Identify which cell holds the provided text, then report its [x, y] central coordinate. 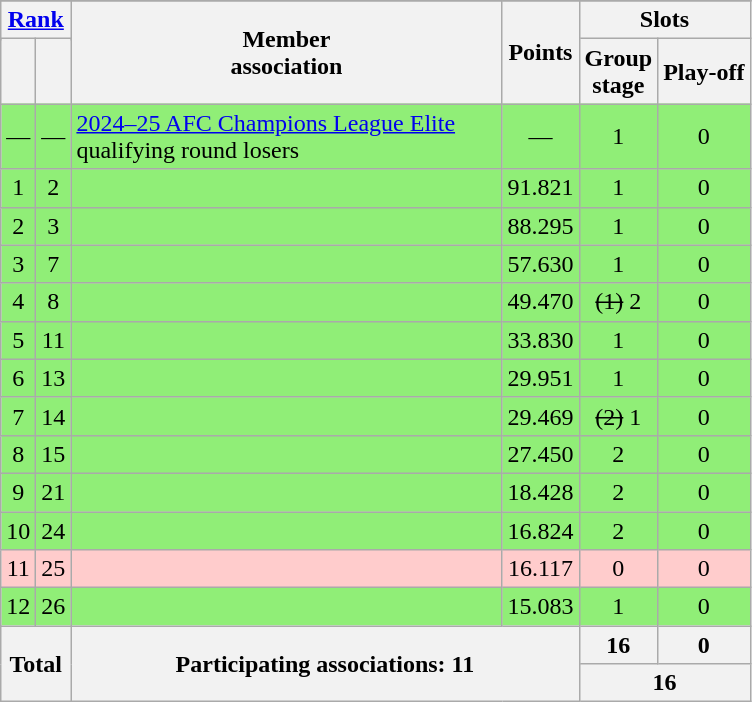
4 [18, 302]
91.821 [540, 188]
18.428 [540, 492]
6 [18, 378]
Participating associations: 11 [325, 664]
16.824 [540, 531]
Slots [664, 20]
12 [18, 607]
9 [18, 492]
33.830 [540, 340]
26 [54, 607]
15 [54, 454]
(1) 2 [618, 302]
Total [36, 664]
25 [54, 569]
29.469 [540, 416]
88.295 [540, 226]
14 [54, 416]
2024–25 AFC Champions League Elite qualifying round losers [286, 136]
(2) 1 [618, 416]
21 [54, 492]
Groupstage [618, 72]
Points [540, 52]
29.951 [540, 378]
24 [54, 531]
49.470 [540, 302]
5 [18, 340]
15.083 [540, 607]
Play-off [704, 72]
10 [18, 531]
57.630 [540, 264]
Memberassociation [286, 52]
Rank [36, 20]
27.450 [540, 454]
16.117 [540, 569]
13 [54, 378]
